Identify which cell holds the provided text, then report its [x, y] central coordinate. 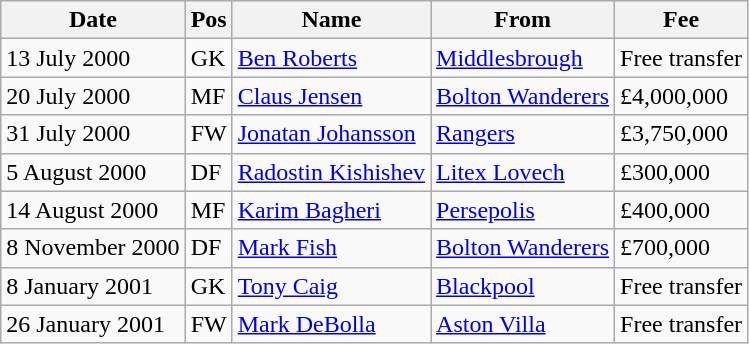
Aston Villa [523, 324]
Name [331, 20]
Pos [208, 20]
Rangers [523, 134]
Karim Bagheri [331, 210]
Blackpool [523, 286]
Tony Caig [331, 286]
£400,000 [682, 210]
Litex Lovech [523, 172]
8 November 2000 [93, 248]
From [523, 20]
Ben Roberts [331, 58]
5 August 2000 [93, 172]
13 July 2000 [93, 58]
20 July 2000 [93, 96]
£300,000 [682, 172]
31 July 2000 [93, 134]
Persepolis [523, 210]
14 August 2000 [93, 210]
26 January 2001 [93, 324]
£4,000,000 [682, 96]
Mark Fish [331, 248]
8 January 2001 [93, 286]
Middlesbrough [523, 58]
£700,000 [682, 248]
Date [93, 20]
Radostin Kishishev [331, 172]
Jonatan Johansson [331, 134]
Claus Jensen [331, 96]
Fee [682, 20]
Mark DeBolla [331, 324]
£3,750,000 [682, 134]
